Extract the (x, y) coordinate from the center of the cell holding the provided text.  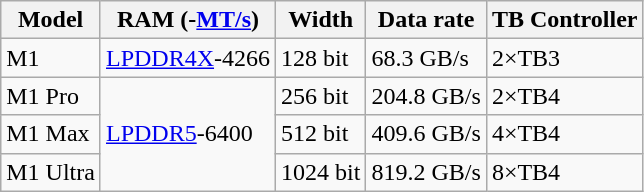
256 bit (321, 96)
M1 (51, 58)
2×TB3 (564, 58)
LPDDR4X-4266 (188, 58)
204.8 GB/s (426, 96)
LPDDR5-6400 (188, 134)
TB Controller (564, 20)
M1 Ultra (51, 172)
1024 bit (321, 172)
4×TB4 (564, 134)
819.2 GB/s (426, 172)
M1 Max (51, 134)
2×TB4 (564, 96)
409.6 GB/s (426, 134)
Data rate (426, 20)
8×TB4 (564, 172)
68.3 GB/s (426, 58)
Model (51, 20)
Width (321, 20)
M1 Pro (51, 96)
RAM (-MT/s) (188, 20)
128 bit (321, 58)
512 bit (321, 134)
